Extract the [X, Y] coordinate from the center of the cell holding the provided text.  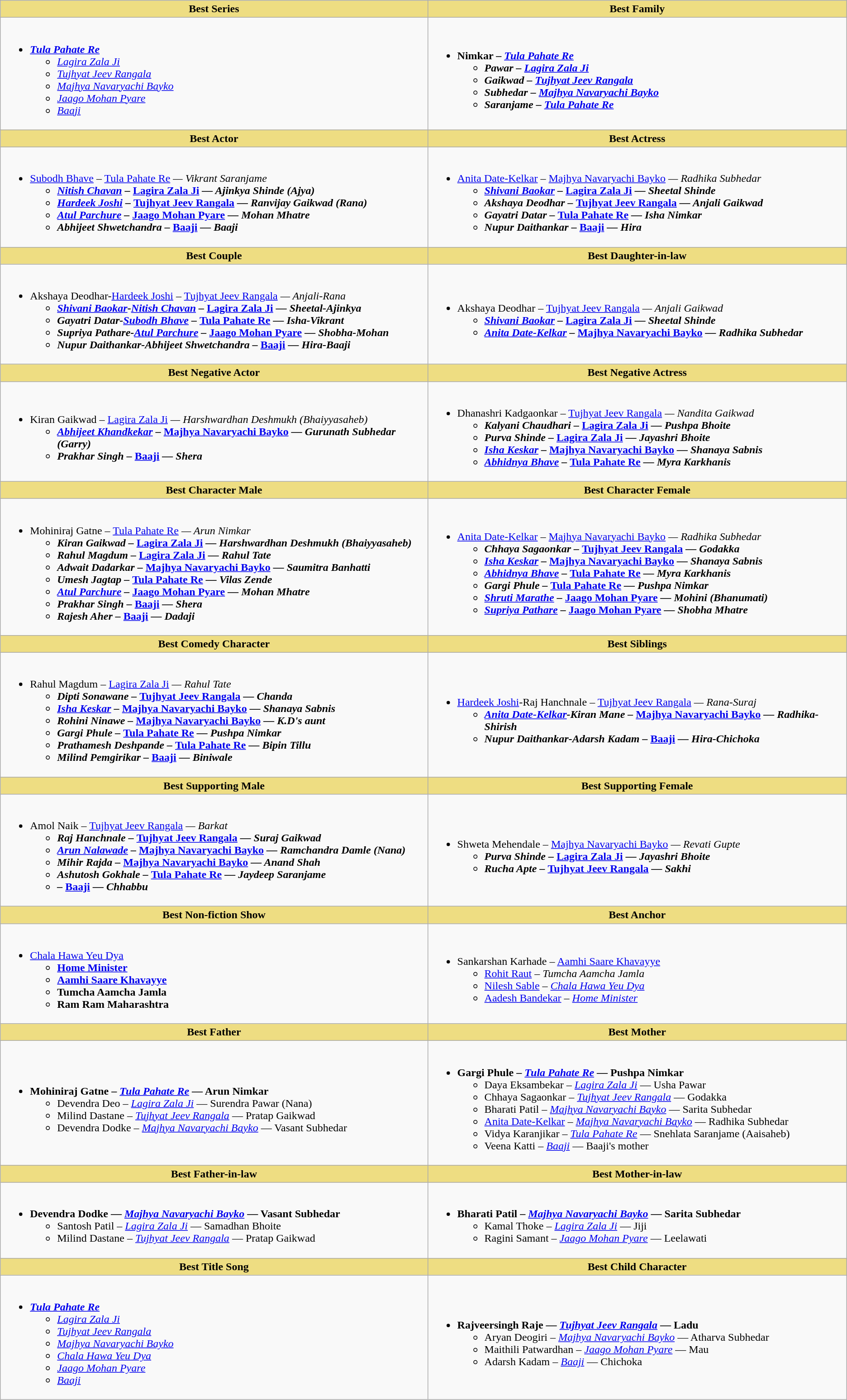
Best Character Female [637, 490]
Best Negative Actor [214, 373]
Best Actor [214, 138]
Best Mother [637, 1032]
Best Non-fiction Show [214, 915]
Best Title Song [214, 1267]
Shweta Mehendale – Majhya Navaryachi Bayko — Revati GuptePurva Shinde – Lagira Zala Ji — Jayashri BhoiteRucha Apte – Tujhyat Jeev Rangala — Sakhi [637, 850]
Best Anchor [637, 915]
Tula Pahate ReLagira Zala JiTujhyat Jeev RangalaMajhya Navaryachi BaykoChala Hawa Yeu DyaJaago Mohan PyareBaaji [214, 1337]
Sankarshan Karhade – Aamhi Saare KhavayyeRohit Raut – Tumcha Aamcha JamlaNilesh Sable – Chala Hawa Yeu DyaAadesh Bandekar – Home Minister [637, 973]
Best Negative Actress [637, 373]
Chala Hawa Yeu DyaHome MinisterAamhi Saare KhavayyeTumcha Aamcha JamlaRam Ram Maharashtra [214, 973]
Best Siblings [637, 644]
Best Family [637, 9]
Bharati Patil – Majhya Navaryachi Bayko — Sarita SubhedarKamal Thoke – Lagira Zala Ji — JijiRagini Samant – Jaago Mohan Pyare — Leelawati [637, 1220]
Best Mother-in-law [637, 1174]
Best Father [214, 1032]
Tula Pahate ReLagira Zala JiTujhyat Jeev RangalaMajhya Navaryachi BaykoJaago Mohan PyareBaaji [214, 74]
Best Couple [214, 256]
Best Father-in-law [214, 1174]
Nimkar – Tula Pahate RePawar – Lagira Zala JiGaikwad – Tujhyat Jeev RangalaSubhedar – Majhya Navaryachi BaykoSaranjame – Tula Pahate Re [637, 74]
Best Child Character [637, 1267]
Best Supporting Female [637, 786]
Best Supporting Male [214, 786]
Best Comedy Character [214, 644]
Best Series [214, 9]
Best Character Male [214, 490]
Best Actress [637, 138]
Best Daughter-in-law [637, 256]
